For the text-containing cell, return its midpoint in (X, Y) coordinate format. 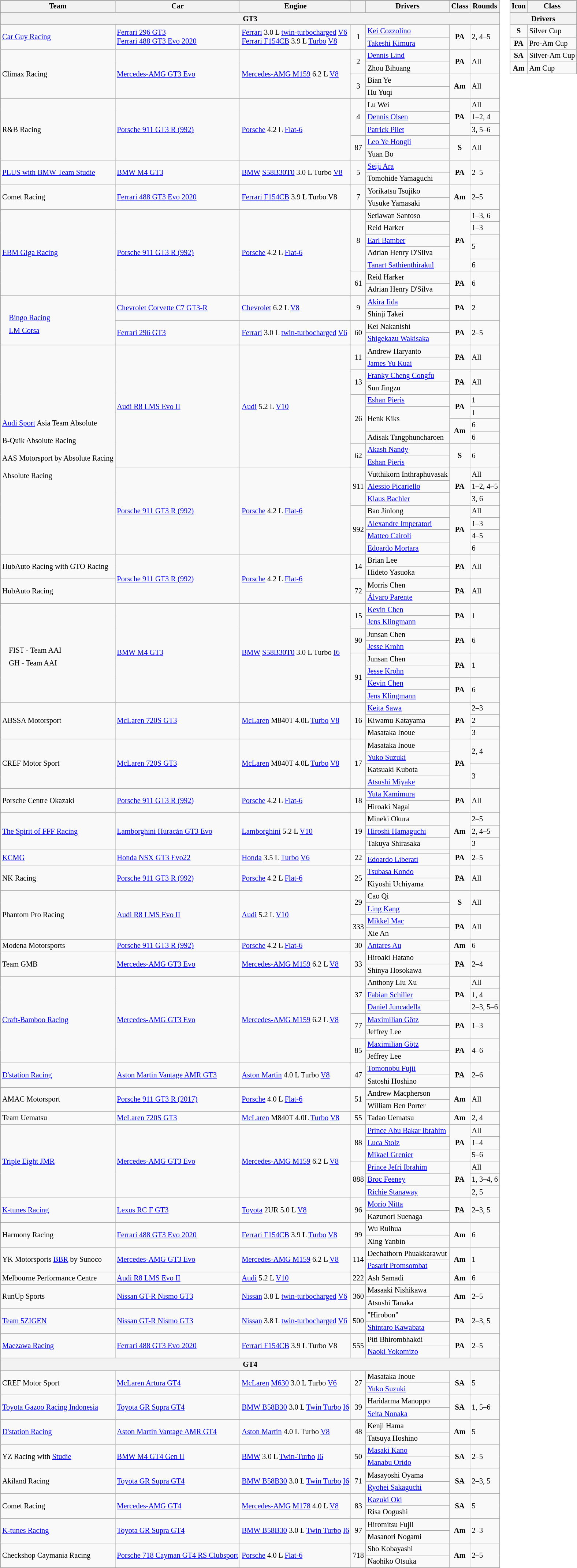
500 (358, 1321)
1–2, 4–5 (485, 487)
Xing Yanbin (408, 1241)
Daniel Juncadella (408, 1007)
Mikkel Mac (408, 921)
Hiroaki Nagai (408, 807)
Tatsuya Hoshino (408, 1438)
99 (358, 1235)
Icon (519, 7)
Lexus RC F GT3 (178, 1210)
KCMG (58, 858)
Chevrolet Corvette C7 GT3-R (178, 308)
Toyota Gazoo Racing Indonesia (58, 1407)
HubAuto Racing with GTO Racing (58, 566)
61 (358, 283)
McLaren Artura GT4 (178, 1383)
Akiland Racing (58, 1481)
Bingo Racing (29, 318)
37 (358, 995)
Silver-Am Cup (552, 56)
The Spirit of FFF Racing (58, 831)
91 (358, 678)
13 (358, 382)
Edoardo Mortara (408, 548)
Lamborghini Huracán GT3 Evo (178, 831)
Atsushi Miyake (408, 782)
9 (358, 308)
47 (358, 1075)
Sho Kobayashi (408, 1549)
BMW S58B30T0 3.0 L Turbo I6 (296, 653)
Takuya Shirasaka (408, 844)
Masaki Kano (408, 1451)
Car Guy Racing (58, 37)
Leo Ye Hongli (408, 142)
Kenji Hama (408, 1426)
Seita Nonaka (408, 1414)
1, 5–6 (485, 1407)
Bao Jinlong (408, 511)
Maezawa Racing (58, 1346)
Takeshi Kimura (408, 44)
Kei Nakanishi (408, 327)
HubAuto Racing (58, 591)
Porsche Centre Okazaki (58, 800)
Manabu Orido (408, 1463)
4 (358, 117)
50 (358, 1457)
Ferrari 3.0 L twin-turbocharged V6 (296, 333)
Kei Cozzolino (408, 31)
William Ben Porter (408, 1106)
LM Corsa (29, 331)
30 (358, 946)
Álvaro Parente (408, 597)
8 (358, 240)
Tanart Sathienthirakul (408, 265)
Triple Eight JMR (58, 1161)
Shigekazu Wakisaka (408, 339)
Anthony Liu Xu (408, 983)
Hideto Yasuoka (408, 573)
Team Uematsu (58, 1118)
62 (358, 456)
Bingo Racing LM Corsa (58, 320)
Fabian Schiller (408, 995)
Yuta Kamimura (408, 795)
5–6 (485, 1155)
888 (358, 1179)
Hiroshi Hamaguchi (408, 832)
72 (358, 591)
25 (358, 878)
Prince Abu Bakar Ibrahim (408, 1130)
Harmony Racing (58, 1235)
Atsushi Tanaka (408, 1303)
55 (358, 1118)
Porsche 718 Cayman GT4 RS Clubsport (178, 1555)
Andrew Haryanto (408, 351)
Henk Kiks (408, 419)
Risa Oogushi (408, 1512)
"Hirobon" (408, 1315)
555 (358, 1346)
Alexandre Imperatori (408, 524)
Masayoshi Oyama (408, 1475)
97 (358, 1531)
1, 4 (485, 995)
51 (358, 1100)
RunUp Sports (58, 1297)
48 (358, 1432)
Mikael Grenier (408, 1155)
Xie An (408, 934)
Lu Wei (408, 105)
Antares Au (408, 946)
1–4 (485, 1143)
39 (358, 1407)
Craft-Bamboo Racing (58, 1020)
114 (358, 1260)
2–6 (485, 1075)
2–3, 5–6 (485, 1007)
Ryohei Sakaguchi (408, 1488)
Tadao Uematsu (408, 1118)
Yuan Bo (408, 154)
BMW S58B30T0 3.0 L Turbo V8 (296, 173)
Wu Ruihua (408, 1229)
Am Cup (552, 68)
Prince Jefri Ibrahim (408, 1167)
Silver Cup (552, 31)
Melbourne Performance Centre (58, 1278)
Team 5ZIGEN (58, 1321)
Kiyoshi Uchiyama (408, 884)
Ferrari 296 GT3 (178, 333)
Bian Ye (408, 80)
Satoshi Hoshino (408, 1081)
Dechathorn Phuakkarawut (408, 1254)
88 (358, 1143)
Mineki Okura (408, 819)
Andrew Macpherson (408, 1094)
Team (58, 7)
3, 6 (485, 499)
Hu Yuqi (408, 93)
Toyota 2UR 5.0 L V8 (296, 1210)
YZ Racing with Studie (58, 1457)
Matteo Cairoli (408, 536)
14 (358, 566)
1–3, 6 (485, 216)
Adisak Tangphuncharoen (408, 438)
McLaren M630 3.0 L Turbo V6 (296, 1383)
22 (358, 858)
Naohiko Otsuka (408, 1561)
Aston Martin Vantage AMR GT3 (178, 1075)
7 (358, 197)
Katsuaki Kubota (408, 770)
Richie Stanaway (408, 1192)
Mercedes-AMG M178 4.0 L V8 (296, 1506)
Vutthikorn Inthraphuvasak (408, 474)
96 (358, 1210)
FIST - Team AAI (35, 650)
Engine (296, 7)
29 (358, 903)
Chevrolet 6.2 L V8 (296, 308)
Honda NSX GT3 Evo22 (178, 858)
85 (358, 1050)
GT3 (250, 19)
90 (358, 640)
Morio Nitta (408, 1204)
Checkshop Caymania Racing (58, 1555)
19 (358, 831)
Ash Samadi (408, 1278)
Setiawan Santoso (408, 216)
Audi Sport Asia Team Absolute B-Quik Absolute Racing AAS Motorsport by Absolute Racing Absolute Racing (58, 450)
BMW M4 GT4 Gen II (178, 1457)
FIST - Team AAI GH - Team AAI (58, 653)
James Yu Kuai (408, 364)
Shinya Hosokawa (408, 970)
Kazuki Oki (408, 1500)
60 (358, 333)
Akira Iida (408, 302)
Hiroaki Hatano (408, 958)
4–5 (485, 536)
Brian Lee (408, 560)
26 (358, 419)
Climax Racing (58, 74)
Luca Stolz (408, 1143)
Tsubasa Kondo (408, 872)
Dennis Lind (408, 56)
Team GMB (58, 964)
15 (358, 616)
Rounds (485, 7)
Ling Kang (408, 909)
PLUS with BMW Team Studie (58, 173)
992 (358, 530)
33 (358, 964)
Cao Qi (408, 897)
Klaus Bachler (408, 499)
Lamborghini 5.2 L V10 (296, 831)
333 (358, 927)
Ferrari 3.0 L twin-turbocharged V6 Ferrari F154CB 3.9 L Turbo V8 (296, 37)
Piti Bhirombhakdi (408, 1340)
3, 5–6 (485, 130)
2–4 (485, 964)
Aston Martin Vantage AMR GT4 (178, 1432)
27 (358, 1383)
Phantom Pro Racing (58, 915)
Car (178, 7)
AMAC Motorsport (58, 1100)
Edoardo Liberati (408, 860)
360 (358, 1297)
Dennis Olsen (408, 117)
YK Motorsports BBR by Sunoco (58, 1260)
Hiromitsu Fujii (408, 1524)
87 (358, 148)
Sun Jingzu (408, 388)
Keita Sawa (408, 708)
Porsche 911 GT3 R (2017) (178, 1100)
18 (358, 800)
ABSSA Motorsport (58, 721)
Patrick Pilet (408, 130)
Pro-Am Cup (552, 44)
911 (358, 487)
77 (358, 1026)
R&B Racing (58, 130)
Alessio Picariello (408, 487)
Kazunori Suenaga (408, 1217)
16 (358, 721)
Akash Nandy (408, 450)
Seiji Ara (408, 166)
Broc Feeney (408, 1180)
Tomohide Yamaguchi (408, 179)
11 (358, 357)
Shinji Takei (408, 314)
GT4 (250, 1364)
Franky Cheng Congfu (408, 376)
Masaaki Nishikawa (408, 1291)
Modena Motorsports (58, 946)
BMW 3.0 L Twin-Turbo I6 (296, 1457)
2, 5 (485, 1192)
222 (358, 1278)
Zhou Bihuang (408, 68)
Tomonobu Fujii (408, 1069)
Earl Bamber (408, 240)
Yorikatsu Tsujiko (408, 191)
Haridarma Manoppo (408, 1401)
Honda 3.5 L Turbo V6 (296, 858)
718 (358, 1555)
Masanori Nogami (408, 1537)
EBM Giga Racing (58, 253)
Naoki Yokomizo (408, 1352)
71 (358, 1481)
Mercedes-AMG GT4 (178, 1506)
NK Racing (58, 878)
Yusuke Yamasaki (408, 203)
1, 3–4, 6 (485, 1180)
Kiwamu Katayama (408, 721)
83 (358, 1506)
17 (358, 764)
Shintaro Kawabata (408, 1328)
Morris Chen (408, 585)
1–2, 4 (485, 117)
Pasarit Promsombat (408, 1266)
GH - Team AAI (35, 663)
Ferrari 296 GT3 Ferrari 488 GT3 Evo 2020 (178, 37)
4–6 (485, 1050)
